Search for the cell housing the specified text and yield its [x, y] center coordinate. 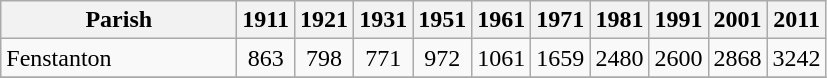
2480 [620, 58]
1911 [266, 20]
1951 [442, 20]
1971 [560, 20]
2600 [678, 58]
1991 [678, 20]
798 [324, 58]
2868 [738, 58]
2011 [796, 20]
771 [384, 58]
3242 [796, 58]
1061 [502, 58]
1921 [324, 20]
1981 [620, 20]
1659 [560, 58]
972 [442, 58]
2001 [738, 20]
1961 [502, 20]
863 [266, 58]
Fenstanton [119, 58]
1931 [384, 20]
Parish [119, 20]
